Output the [x, y] coordinate of the center of the cell containing the given text.  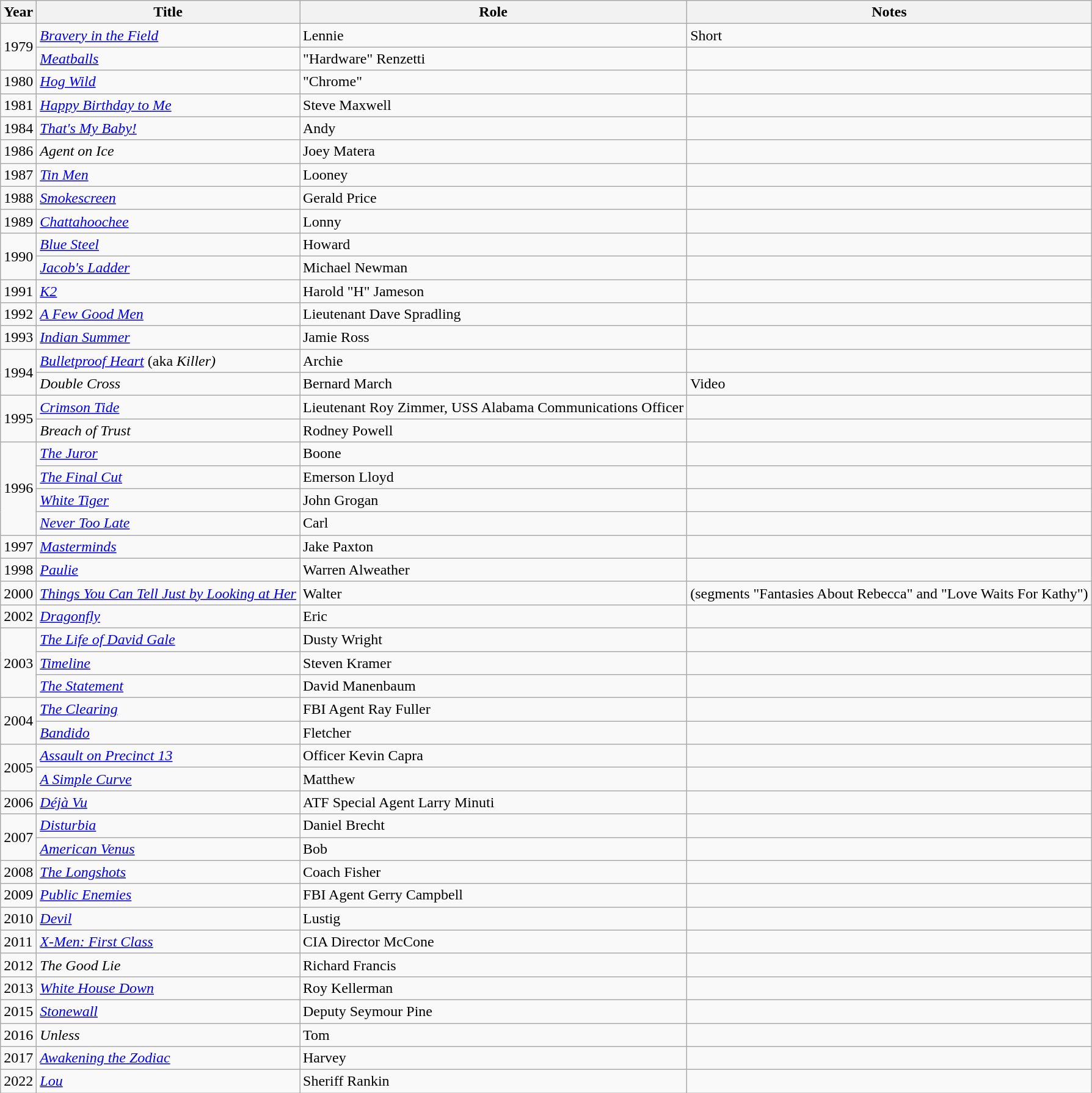
Indian Summer [169, 338]
A Simple Curve [169, 779]
Bravery in the Field [169, 35]
Happy Birthday to Me [169, 105]
Crimson Tide [169, 407]
1993 [18, 338]
1981 [18, 105]
2009 [18, 895]
Coach Fisher [493, 872]
FBI Agent Ray Fuller [493, 710]
Stonewall [169, 1011]
2008 [18, 872]
Chattahoochee [169, 221]
Lonny [493, 221]
David Manenbaum [493, 686]
The Longshots [169, 872]
2010 [18, 918]
Tom [493, 1035]
1988 [18, 198]
Roy Kellerman [493, 988]
"Chrome" [493, 82]
1995 [18, 419]
1994 [18, 372]
White Tiger [169, 500]
2003 [18, 663]
The Statement [169, 686]
Jake Paxton [493, 546]
Never Too Late [169, 523]
CIA Director McCone [493, 942]
2012 [18, 965]
Bandido [169, 733]
Tin Men [169, 175]
Bulletproof Heart (aka Killer) [169, 361]
1998 [18, 570]
1990 [18, 256]
The Clearing [169, 710]
Emerson Lloyd [493, 477]
2015 [18, 1011]
Agent on Ice [169, 151]
2000 [18, 593]
Video [889, 384]
2005 [18, 768]
Bernard March [493, 384]
Devil [169, 918]
A Few Good Men [169, 314]
Public Enemies [169, 895]
Timeline [169, 663]
Carl [493, 523]
Howard [493, 244]
Meatballs [169, 59]
K2 [169, 291]
Unless [169, 1035]
Steven Kramer [493, 663]
Lou [169, 1081]
Joey Matera [493, 151]
Steve Maxwell [493, 105]
Jacob's Ladder [169, 267]
That's My Baby! [169, 128]
1996 [18, 488]
Matthew [493, 779]
Lieutenant Roy Zimmer, USS Alabama Communications Officer [493, 407]
Year [18, 12]
Breach of Trust [169, 430]
1984 [18, 128]
Notes [889, 12]
Walter [493, 593]
The Life of David Gale [169, 639]
1997 [18, 546]
Harvey [493, 1058]
Rodney Powell [493, 430]
X-Men: First Class [169, 942]
Awakening the Zodiac [169, 1058]
Lennie [493, 35]
The Final Cut [169, 477]
Michael Newman [493, 267]
Assault on Precinct 13 [169, 756]
Looney [493, 175]
ATF Special Agent Larry Minuti [493, 802]
Deputy Seymour Pine [493, 1011]
John Grogan [493, 500]
2004 [18, 721]
1991 [18, 291]
2011 [18, 942]
Déjà Vu [169, 802]
2017 [18, 1058]
2016 [18, 1035]
Lustig [493, 918]
Harold "H" Jameson [493, 291]
1980 [18, 82]
Title [169, 12]
Richard Francis [493, 965]
Paulie [169, 570]
Eric [493, 616]
Short [889, 35]
Things You Can Tell Just by Looking at Her [169, 593]
2007 [18, 837]
Gerald Price [493, 198]
Jamie Ross [493, 338]
FBI Agent Gerry Campbell [493, 895]
Sheriff Rankin [493, 1081]
The Good Lie [169, 965]
Masterminds [169, 546]
Daniel Brecht [493, 826]
2013 [18, 988]
2006 [18, 802]
Boone [493, 454]
American Venus [169, 849]
Warren Alweather [493, 570]
2022 [18, 1081]
Hog Wild [169, 82]
Andy [493, 128]
1987 [18, 175]
Bob [493, 849]
Disturbia [169, 826]
Archie [493, 361]
"Hardware" Renzetti [493, 59]
1992 [18, 314]
Blue Steel [169, 244]
(segments "Fantasies About Rebecca" and "Love Waits For Kathy") [889, 593]
Fletcher [493, 733]
Dragonfly [169, 616]
Double Cross [169, 384]
White House Down [169, 988]
Officer Kevin Capra [493, 756]
The Juror [169, 454]
Lieutenant Dave Spradling [493, 314]
Dusty Wright [493, 639]
2002 [18, 616]
1986 [18, 151]
Smokescreen [169, 198]
1979 [18, 47]
1989 [18, 221]
Role [493, 12]
